Provide the (x, y) coordinate of the cell's center where the given text is located.  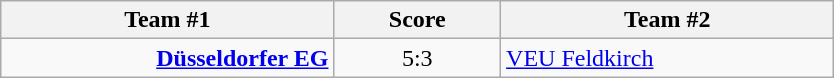
Team #1 (168, 20)
Score (418, 20)
VEU Feldkirch (668, 58)
5:3 (418, 58)
Düsseldorfer EG (168, 58)
Team #2 (668, 20)
